Extract the [x, y] coordinate from the center of the cell holding the provided text.  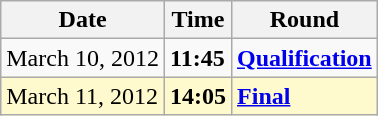
Time [198, 20]
Date [83, 20]
March 10, 2012 [83, 58]
Round [305, 20]
Final [305, 96]
11:45 [198, 58]
Qualification [305, 58]
14:05 [198, 96]
March 11, 2012 [83, 96]
